Extract the (X, Y) coordinate from the center of the cell holding the provided text.  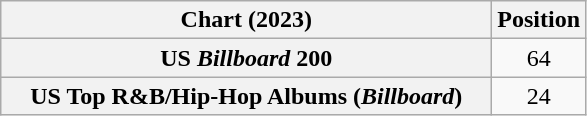
Position (539, 20)
24 (539, 96)
Chart (2023) (246, 20)
64 (539, 58)
US Top R&B/Hip-Hop Albums (Billboard) (246, 96)
US Billboard 200 (246, 58)
